Scan for the cell matching the given text and deliver its (x, y) coordinate at center. 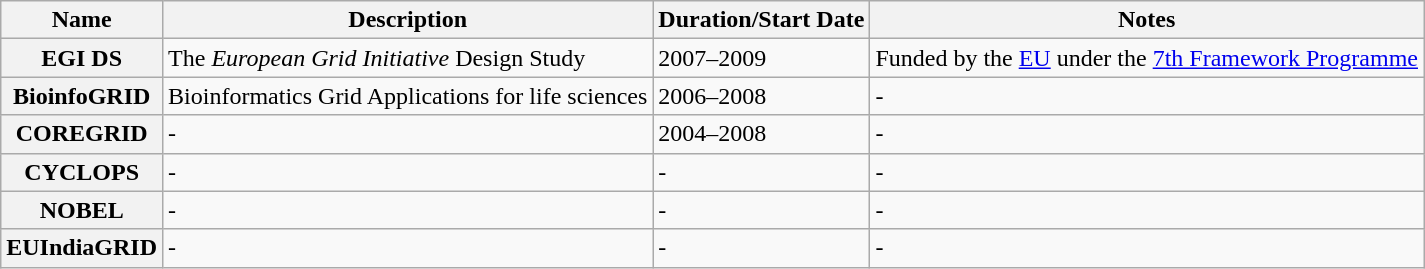
Bioinformatics Grid Applications for life sciences (408, 96)
2006–2008 (762, 96)
EGI DS (82, 58)
The European Grid Initiative Design Study (408, 58)
EUIndiaGRID (82, 248)
Name (82, 20)
Notes (1147, 20)
2007–2009 (762, 58)
2004–2008 (762, 134)
Description (408, 20)
CYCLOPS (82, 172)
Funded by the EU under the 7th Framework Programme (1147, 58)
COREGRID (82, 134)
NOBEL (82, 210)
BioinfoGRID (82, 96)
Duration/Start Date (762, 20)
